Pinpoint the cell where the given text exists, returning its [X, Y] midpoint coordinate. 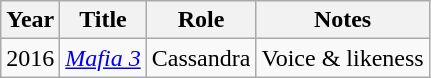
Role [201, 20]
Notes [342, 20]
Year [30, 20]
Title [103, 20]
Cassandra [201, 58]
2016 [30, 58]
Voice & likeness [342, 58]
Mafia 3 [103, 58]
